Provide the (X, Y) coordinate of the cell's center where the given text is located.  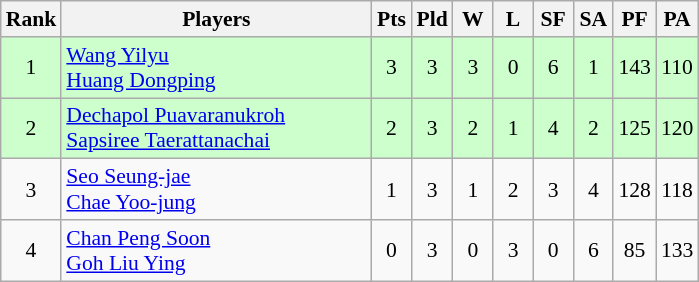
SA (593, 19)
85 (634, 250)
SF (553, 19)
PA (678, 19)
143 (634, 68)
Dechapol Puavaranukroh Sapsiree Taerattanachai (216, 128)
PF (634, 19)
118 (678, 190)
133 (678, 250)
W (473, 19)
Chan Peng Soon Goh Liu Ying (216, 250)
110 (678, 68)
Players (216, 19)
L (513, 19)
120 (678, 128)
Rank (32, 19)
128 (634, 190)
Pts (391, 19)
Seo Seung-jae Chae Yoo-jung (216, 190)
Pld (432, 19)
Wang Yilyu Huang Dongping (216, 68)
125 (634, 128)
